Search for the cell housing the specified text and yield its (X, Y) center coordinate. 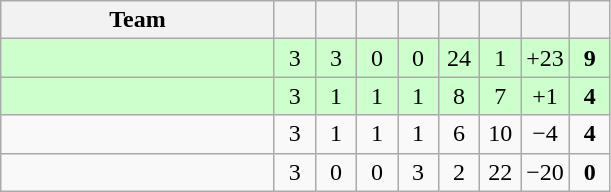
6 (460, 134)
10 (500, 134)
9 (590, 58)
2 (460, 172)
24 (460, 58)
Team (138, 20)
22 (500, 172)
+23 (546, 58)
+1 (546, 96)
8 (460, 96)
7 (500, 96)
−4 (546, 134)
−20 (546, 172)
